Return [x, y] of the center of cell containing provided text 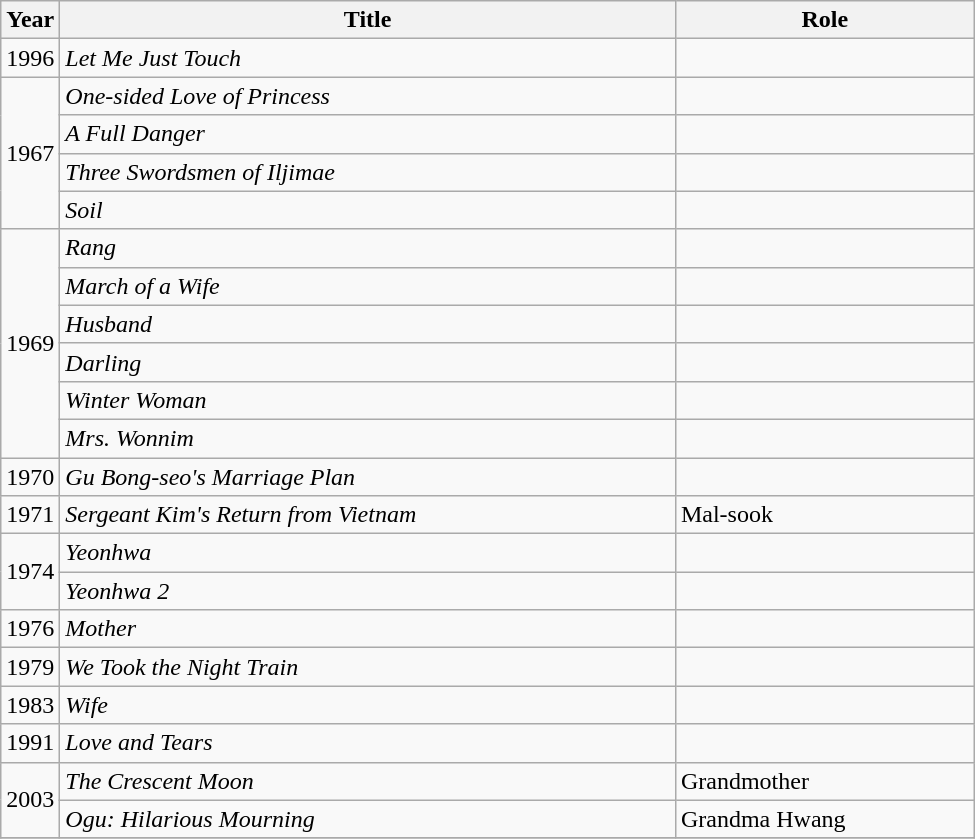
Yeonhwa 2 [368, 591]
1969 [30, 343]
Darling [368, 362]
1979 [30, 667]
Grandmother [824, 781]
One-sided Love of Princess [368, 96]
A Full Danger [368, 134]
1996 [30, 58]
Mal-sook [824, 515]
1991 [30, 743]
1967 [30, 153]
1976 [30, 629]
Year [30, 20]
Yeonhwa [368, 553]
1974 [30, 572]
Ogu: Hilarious Mourning [368, 819]
The Crescent Moon [368, 781]
Let Me Just Touch [368, 58]
1983 [30, 705]
Rang [368, 248]
Mother [368, 629]
We Took the Night Train [368, 667]
Gu Bong-seo's Marriage Plan [368, 477]
Sergeant Kim's Return from Vietnam [368, 515]
Mrs. Wonnim [368, 438]
Title [368, 20]
Grandma Hwang [824, 819]
1970 [30, 477]
1971 [30, 515]
Love and Tears [368, 743]
Wife [368, 705]
March of a Wife [368, 286]
Three Swordsmen of Iljimae [368, 172]
2003 [30, 800]
Role [824, 20]
Husband [368, 324]
Soil [368, 210]
Winter Woman [368, 400]
